Return (x, y) of the center of cell containing provided text 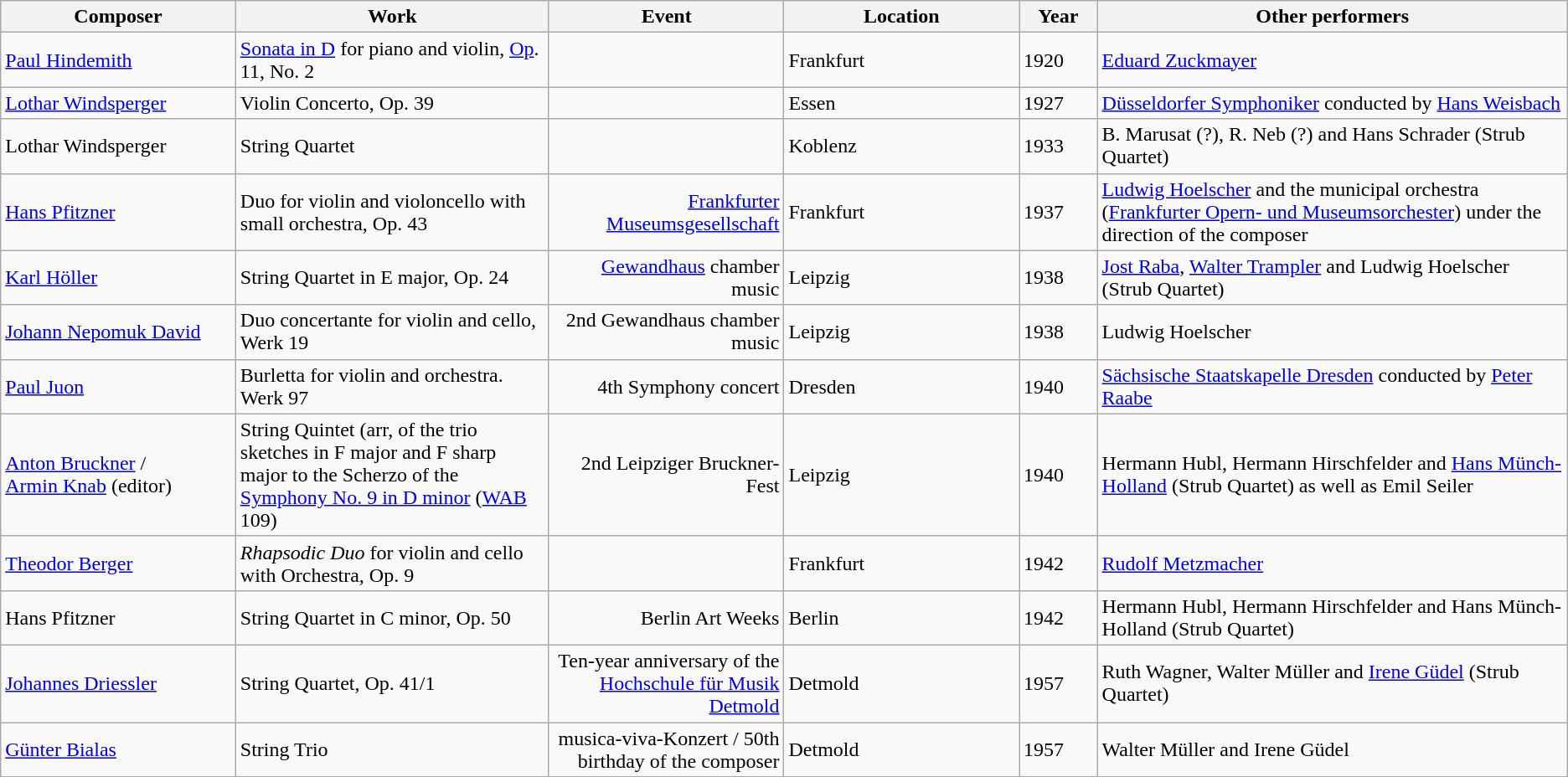
String Quartet, Op. 41/1 (392, 683)
Duo for violin and violoncello with small orchestra, Op. 43 (392, 212)
Location (901, 17)
1933 (1059, 146)
Walter Müller and Irene Güdel (1332, 749)
4th Symphony concert (667, 387)
Work (392, 17)
Sonata in D for piano and violin, Op. 11, No. 2 (392, 60)
Günter Bialas (119, 749)
2nd Gewandhaus chamber music (667, 332)
Year (1059, 17)
Ludwig Hoelscher (1332, 332)
1920 (1059, 60)
Rudolf Metzmacher (1332, 563)
Düsseldorfer Symphoniker conducted by Hans Weisbach (1332, 103)
String Quartet (392, 146)
Composer (119, 17)
Dresden (901, 387)
Paul Juon (119, 387)
Paul Hindemith (119, 60)
Hermann Hubl, Hermann Hirschfelder and Hans Münch-Holland (Strub Quartet) (1332, 618)
Ruth Wagner, Walter Müller and Irene Güdel (Strub Quartet) (1332, 683)
String Quartet in E major, Op. 24 (392, 278)
String Quintet (arr, of the trio sketches in F major and F sharp major to the Scherzo of the Symphony No. 9 in D minor (WAB 109) (392, 475)
1937 (1059, 212)
Johannes Driessler (119, 683)
2nd Leipziger Bruckner-Fest (667, 475)
Frankfurter Museumsgesellschaft (667, 212)
Event (667, 17)
musica-viva-Konzert / 50th birthday of the composer (667, 749)
Gewandhaus chamber music (667, 278)
Other performers (1332, 17)
Rhapsodic Duo for violin and cello with Orchestra, Op. 9 (392, 563)
String Quartet in C minor, Op. 50 (392, 618)
Burletta for violin and orchestra. Werk 97 (392, 387)
Ludwig Hoelscher and the municipal orchestra (Frankfurter Opern- und Museumsorchester) under the direction of the composer (1332, 212)
Essen (901, 103)
Theodor Berger (119, 563)
Anton Bruckner / Armin Knab (editor) (119, 475)
Violin Concerto, Op. 39 (392, 103)
B. Marusat (?), R. Neb (?) and Hans Schrader (Strub Quartet) (1332, 146)
Duo concertante for violin and cello, Werk 19 (392, 332)
Johann Nepomuk David (119, 332)
Ten-year anniversary of the Hochschule für Musik Detmold (667, 683)
Eduard Zuckmayer (1332, 60)
Hermann Hubl, Hermann Hirschfelder and Hans Münch-Holland (Strub Quartet) as well as Emil Seiler (1332, 475)
Berlin (901, 618)
Karl Höller (119, 278)
1927 (1059, 103)
Berlin Art Weeks (667, 618)
Jost Raba, Walter Trampler and Ludwig Hoelscher (Strub Quartet) (1332, 278)
Sächsische Staatskapelle Dresden conducted by Peter Raabe (1332, 387)
Koblenz (901, 146)
String Trio (392, 749)
